Capture the cell that displays the provided text and extract its (X, Y) central coordinate. 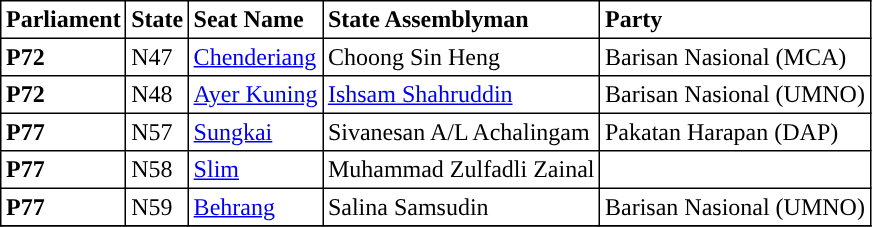
N58 (157, 170)
Behrang (255, 207)
N59 (157, 207)
Sungkai (255, 132)
Parliament (64, 20)
Seat Name (255, 20)
State Assemblyman (462, 20)
Party (735, 20)
N57 (157, 132)
Muhammad Zulfadli Zainal (462, 170)
State (157, 20)
Pakatan Harapan (DAP) (735, 132)
Chenderiang (255, 57)
Slim (255, 170)
N48 (157, 95)
Ayer Kuning (255, 95)
Ishsam Shahruddin (462, 95)
Salina Samsudin (462, 207)
Sivanesan A/L Achalingam (462, 132)
Choong Sin Heng (462, 57)
N47 (157, 57)
Barisan Nasional (MCA) (735, 57)
